Pinpoint the cell where the given text exists, returning its [X, Y] midpoint coordinate. 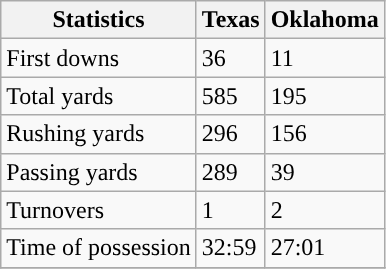
11 [324, 58]
Turnovers [99, 210]
Time of possession [99, 248]
Statistics [99, 20]
195 [324, 96]
39 [324, 172]
Oklahoma [324, 20]
36 [230, 58]
2 [324, 210]
32:59 [230, 248]
First downs [99, 58]
296 [230, 134]
Texas [230, 20]
Passing yards [99, 172]
156 [324, 134]
289 [230, 172]
27:01 [324, 248]
1 [230, 210]
Rushing yards [99, 134]
Total yards [99, 96]
585 [230, 96]
